Locate the cell with the specified text and output its [X, Y] center coordinate. 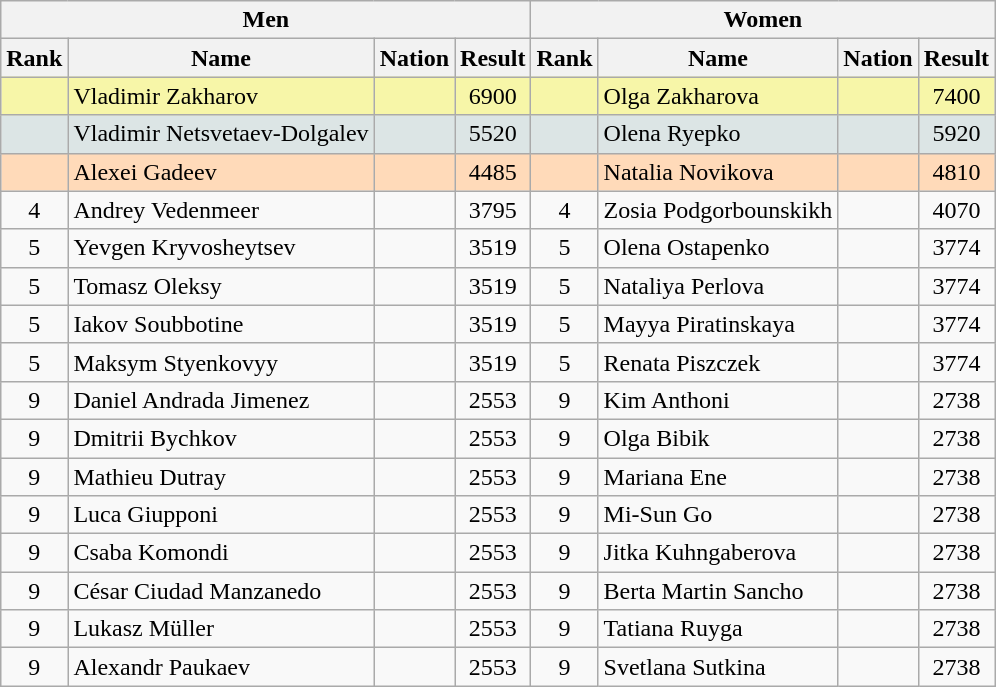
Dmitrii Bychkov [221, 438]
Maksym Styenkovyy [221, 362]
Mi-Sun Go [718, 515]
Andrey Vedenmeer [221, 210]
Daniel Andrada Jimenez [221, 400]
César Ciudad Manzanedo [221, 591]
Mariana Ene [718, 477]
Olga Zakharova [718, 96]
Men [266, 20]
Tatiana Ruyga [718, 629]
3795 [493, 210]
Olena Ostapenko [718, 248]
Kim Anthoni [718, 400]
4485 [493, 172]
Svetlana Sutkina [718, 667]
Women [763, 20]
Alexei Gadeev [221, 172]
Iakov Soubbotine [221, 324]
Alexandr Paukaev [221, 667]
Yevgen Kryvosheytsev [221, 248]
Olena Ryepko [718, 134]
Berta Martin Sancho [718, 591]
4070 [956, 210]
7400 [956, 96]
Vladimir Zakharov [221, 96]
Lukasz Müller [221, 629]
Nataliya Perlova [718, 286]
Olga Bibik [718, 438]
Csaba Komondi [221, 553]
4810 [956, 172]
Jitka Kuhngaberova [718, 553]
Tomasz Oleksy [221, 286]
5920 [956, 134]
6900 [493, 96]
Vladimir Netsvetaev-Dolgalev [221, 134]
5520 [493, 134]
Mathieu Dutray [221, 477]
Natalia Novikova [718, 172]
Renata Piszczek [718, 362]
Mayya Piratinskaya [718, 324]
Luca Giupponi [221, 515]
Zosia Podgorbounskikh [718, 210]
